Identify which cell holds the provided text, then report its (X, Y) central coordinate. 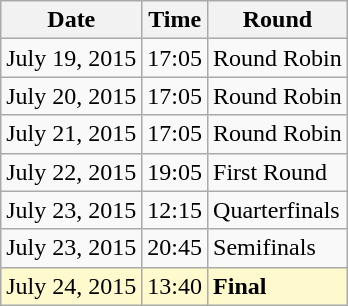
Quarterfinals (278, 210)
First Round (278, 172)
Semifinals (278, 248)
19:05 (175, 172)
12:15 (175, 210)
Date (72, 20)
July 20, 2015 (72, 96)
July 22, 2015 (72, 172)
Time (175, 20)
July 19, 2015 (72, 58)
Final (278, 286)
13:40 (175, 286)
20:45 (175, 248)
July 21, 2015 (72, 134)
Round (278, 20)
July 24, 2015 (72, 286)
